Provide the (X, Y) coordinate of the cell's center where the given text is located.  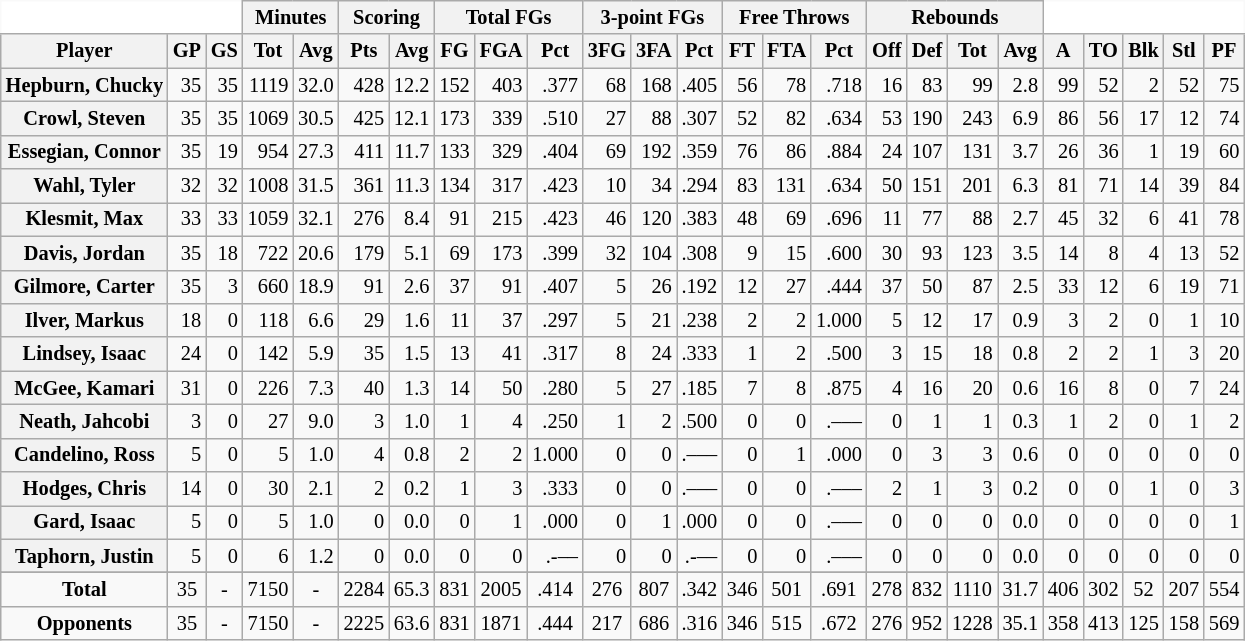
134 (454, 186)
63.6 (412, 623)
34 (654, 186)
192 (654, 152)
Neath, Jahcobi (84, 421)
36 (1103, 152)
Scoring (387, 17)
11.3 (412, 186)
125 (1143, 623)
84 (1224, 186)
45 (1063, 219)
168 (654, 85)
2005 (502, 589)
Total FGs (508, 17)
27.3 (316, 152)
Free Throws (794, 17)
93 (927, 253)
554 (1224, 589)
107 (927, 152)
Pts (364, 51)
501 (786, 589)
.359 (700, 152)
Rebounds (955, 17)
76 (742, 152)
133 (454, 152)
.510 (555, 118)
152 (454, 85)
1119 (268, 85)
2.5 (1020, 287)
6.3 (1020, 186)
7.3 (316, 388)
75 (1224, 85)
.294 (700, 186)
6.6 (316, 320)
11.7 (412, 152)
.297 (555, 320)
FGA (502, 51)
74 (1224, 118)
Gilmore, Carter (84, 287)
1228 (972, 623)
TO (1103, 51)
2284 (364, 589)
.875 (839, 388)
Crowl, Steven (84, 118)
Def (927, 51)
Hodges, Chris (84, 489)
.696 (839, 219)
158 (1184, 623)
GS (224, 51)
9.0 (316, 421)
FTA (786, 51)
.307 (700, 118)
53 (887, 118)
339 (502, 118)
954 (268, 152)
1.5 (412, 354)
302 (1103, 589)
A (1063, 51)
207 (1184, 589)
.600 (839, 253)
Davis, Jordan (84, 253)
.884 (839, 152)
Ilver, Markus (84, 320)
6.9 (1020, 118)
1008 (268, 186)
.308 (700, 253)
20.6 (316, 253)
32.0 (316, 85)
FT (742, 51)
.691 (839, 589)
361 (364, 186)
3FA (654, 51)
120 (654, 219)
0.3 (1020, 421)
2225 (364, 623)
403 (502, 85)
1.6 (412, 320)
12.2 (412, 85)
.718 (839, 85)
2.1 (316, 489)
215 (502, 219)
40 (364, 388)
Hepburn, Chucky (84, 85)
1059 (268, 219)
1871 (502, 623)
Opponents (84, 623)
60 (1224, 152)
Player (84, 51)
PF (1224, 51)
1069 (268, 118)
179 (364, 253)
.405 (700, 85)
31 (187, 388)
2.8 (1020, 85)
278 (887, 589)
5.9 (316, 354)
Total (84, 589)
151 (927, 186)
31.5 (316, 186)
8.4 (412, 219)
Wahl, Tyler (84, 186)
.399 (555, 253)
87 (972, 287)
21 (654, 320)
McGee, Kamari (84, 388)
Minutes (291, 17)
3.5 (1020, 253)
31.7 (1020, 589)
Taphorn, Justin (84, 556)
104 (654, 253)
35.1 (1020, 623)
.238 (700, 320)
.250 (555, 421)
68 (607, 85)
.414 (555, 589)
.404 (555, 152)
832 (927, 589)
2.6 (412, 287)
12.1 (412, 118)
32.1 (316, 219)
226 (268, 388)
FG (454, 51)
.342 (700, 589)
317 (502, 186)
686 (654, 623)
952 (927, 623)
329 (502, 152)
428 (364, 85)
.672 (839, 623)
123 (972, 253)
142 (268, 354)
.407 (555, 287)
3FG (607, 51)
411 (364, 152)
Blk (1143, 51)
.192 (700, 287)
3-point FGs (652, 17)
413 (1103, 623)
243 (972, 118)
Candelino, Ross (84, 455)
807 (654, 589)
Off (887, 51)
18.9 (316, 287)
.280 (555, 388)
3.7 (1020, 152)
GP (187, 51)
569 (1224, 623)
201 (972, 186)
82 (786, 118)
Lindsey, Isaac (84, 354)
358 (1063, 623)
0.9 (1020, 320)
515 (786, 623)
2.7 (1020, 219)
.185 (700, 388)
1.2 (316, 556)
217 (607, 623)
190 (927, 118)
30.5 (316, 118)
29 (364, 320)
Stl (1184, 51)
.316 (700, 623)
81 (1063, 186)
118 (268, 320)
1110 (972, 589)
Gard, Isaac (84, 522)
406 (1063, 589)
425 (364, 118)
9 (742, 253)
77 (927, 219)
Essegian, Connor (84, 152)
1.3 (412, 388)
65.3 (412, 589)
.377 (555, 85)
46 (607, 219)
.317 (555, 354)
39 (1184, 186)
5.1 (412, 253)
660 (268, 287)
722 (268, 253)
48 (742, 219)
Klesmit, Max (84, 219)
.383 (700, 219)
